Detect which cell encompasses the target text, then output its (x, y) center coordinate. 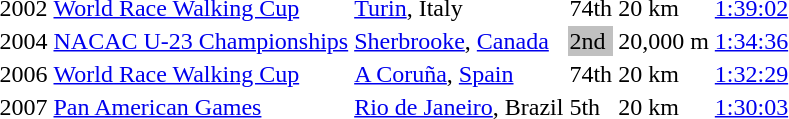
1:34:36 (751, 41)
74th (591, 74)
A Coruña, Spain (459, 74)
Sherbrooke, Canada (459, 41)
2nd (591, 41)
20 km (664, 74)
NACAC U-23 Championships (201, 41)
World Race Walking Cup (201, 74)
1:32:29 (751, 74)
20,000 m (664, 41)
